For the text-containing cell, return its midpoint in (X, Y) coordinate format. 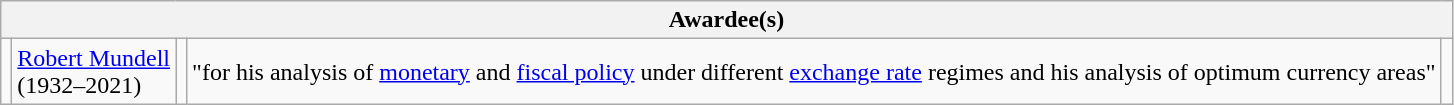
Robert Mundell(1932–2021) (94, 72)
"for his analysis of monetary and fiscal policy under different exchange rate regimes and his analysis of optimum currency areas" (814, 72)
Awardee(s) (726, 20)
